Scan for the cell matching the given text and deliver its (X, Y) coordinate at center. 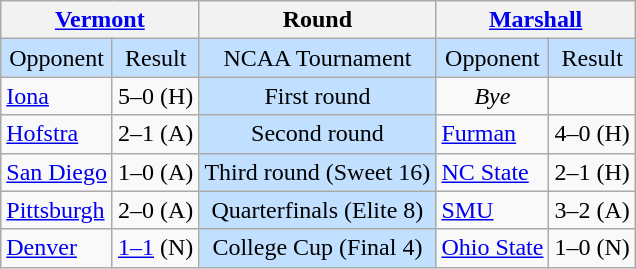
2–0 (A) (155, 210)
4–0 (H) (592, 134)
NCAA Tournament (318, 58)
Denver (57, 248)
Iona (57, 96)
2–1 (A) (155, 134)
Hofstra (57, 134)
Quarterfinals (Elite 8) (318, 210)
5–0 (H) (155, 96)
Bye (492, 96)
Third round (Sweet 16) (318, 172)
College Cup (Final 4) (318, 248)
Ohio State (492, 248)
Furman (492, 134)
1–1 (N) (155, 248)
NC State (492, 172)
Marshall (536, 20)
1–0 (N) (592, 248)
Pittsburgh (57, 210)
First round (318, 96)
SMU (492, 210)
San Diego (57, 172)
Second round (318, 134)
1–0 (A) (155, 172)
Round (318, 20)
3–2 (A) (592, 210)
Vermont (100, 20)
2–1 (H) (592, 172)
